Return the (x, y) coordinate for the center point of the cell that contains the specified text.  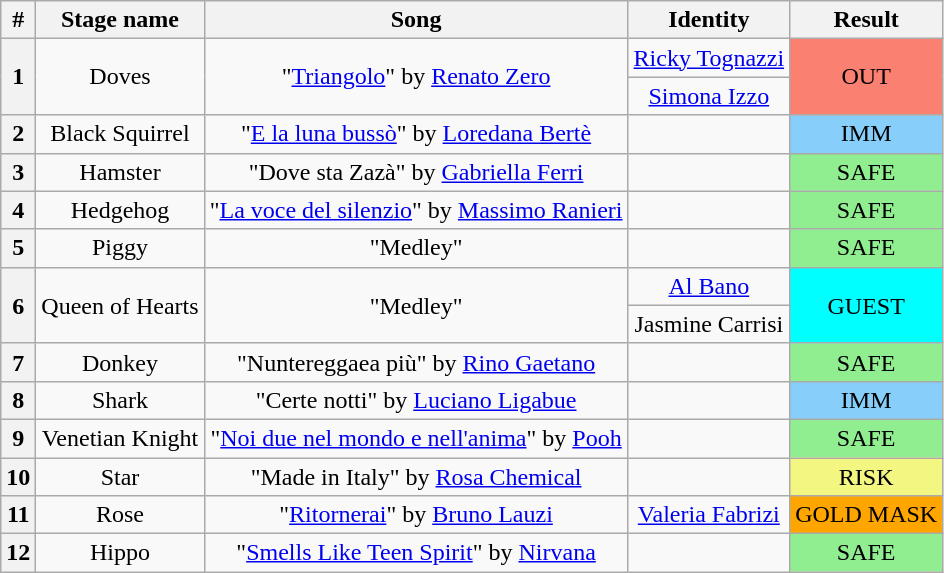
"Made in Italy" by Rosa Chemical (416, 477)
Black Squirrel (120, 134)
Doves (120, 77)
2 (18, 134)
Rose (120, 515)
Shark (120, 400)
"Ritornerai" by Bruno Lauzi (416, 515)
# (18, 20)
RISK (866, 477)
"Certe notti" by Luciano Ligabue (416, 400)
Hedgehog (120, 210)
Song (416, 20)
Result (866, 20)
OUT (866, 77)
6 (18, 305)
"E la luna bussò" by Loredana Bertè (416, 134)
Identity (709, 20)
Valeria Fabrizi (709, 515)
"Nuntereggaea più" by Rino Gaetano (416, 362)
Star (120, 477)
"Triangolo" by Renato Zero (416, 77)
Jasmine Carrisi (709, 324)
Queen of Hearts (120, 305)
Donkey (120, 362)
10 (18, 477)
5 (18, 248)
12 (18, 553)
"Noi due nel mondo e nell'anima" by Pooh (416, 438)
8 (18, 400)
Stage name (120, 20)
Venetian Knight (120, 438)
1 (18, 77)
11 (18, 515)
Hamster (120, 172)
Simona Izzo (709, 96)
"La voce del silenzio" by Massimo Ranieri (416, 210)
Piggy (120, 248)
GUEST (866, 305)
"Dove sta Zazà" by Gabriella Ferri (416, 172)
GOLD MASK (866, 515)
"Smells Like Teen Spirit" by Nirvana (416, 553)
3 (18, 172)
Al Bano (709, 286)
7 (18, 362)
9 (18, 438)
4 (18, 210)
Ricky Tognazzi (709, 58)
Hippo (120, 553)
